Pinpoint the cell where the given text exists, returning its [x, y] midpoint coordinate. 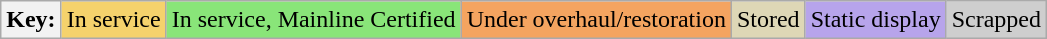
In service, Mainline Certified [314, 20]
Stored [768, 20]
Scrapped [996, 20]
Key: [31, 20]
Static display [876, 20]
Under overhaul/restoration [596, 20]
In service [114, 20]
